From the cell containing the given text, extract its center point as [X, Y] coordinate. 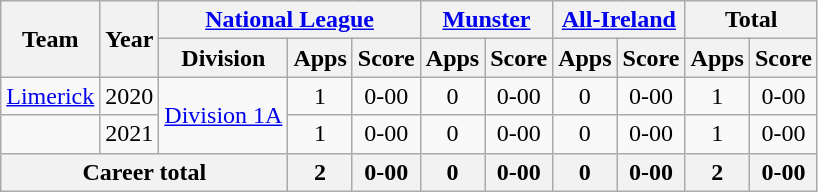
Division 1A [224, 115]
All-Ireland [619, 20]
Division [224, 58]
Year [130, 39]
2020 [130, 96]
2021 [130, 134]
Limerick [50, 96]
Munster [486, 20]
National League [290, 20]
Team [50, 39]
Total [751, 20]
Career total [144, 172]
